Find where the given text appears and provide that cell's center as [x, y] coordinate. 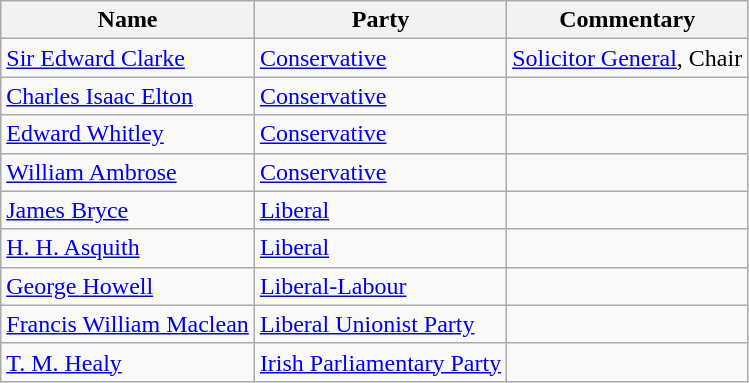
Edward Whitley [128, 134]
Liberal Unionist Party [380, 324]
Liberal-Labour [380, 286]
Name [128, 20]
George Howell [128, 286]
Commentary [628, 20]
Party [380, 20]
Sir Edward Clarke [128, 58]
Charles Isaac Elton [128, 96]
William Ambrose [128, 172]
Irish Parliamentary Party [380, 362]
Francis William Maclean [128, 324]
James Bryce [128, 210]
T. M. Healy [128, 362]
H. H. Asquith [128, 248]
Solicitor General, Chair [628, 58]
